For the text-containing cell, return its midpoint in [X, Y] coordinate format. 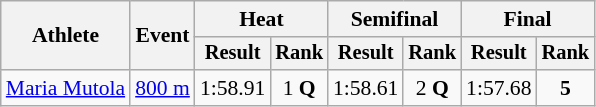
Final [528, 19]
Athlete [66, 36]
2 Q [432, 88]
Semifinal [394, 19]
800 m [162, 88]
5 [566, 88]
Heat [262, 19]
1:58.91 [232, 88]
Maria Mutola [66, 88]
Event [162, 36]
1:58.61 [366, 88]
1 Q [299, 88]
1:57.68 [498, 88]
